Capture the cell that displays the provided text and extract its [X, Y] central coordinate. 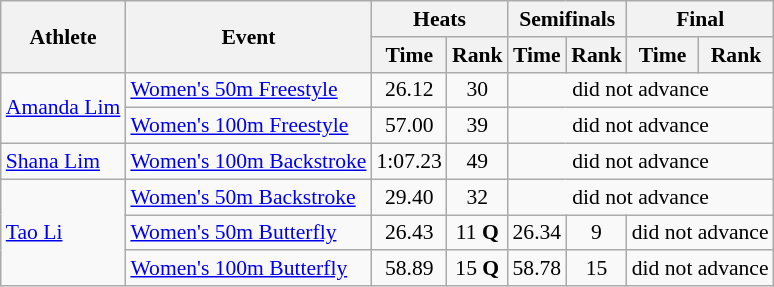
Event [248, 36]
Amanda Lim [64, 108]
Women's 100m Backstroke [248, 162]
Tao Li [64, 232]
Athlete [64, 36]
29.40 [408, 197]
30 [478, 90]
57.00 [408, 126]
Women's 50m Freestyle [248, 90]
15 Q [478, 269]
Final [700, 19]
58.89 [408, 269]
Heats [439, 19]
Women's 100m Freestyle [248, 126]
15 [596, 269]
11 Q [478, 233]
Semifinals [568, 19]
Shana Lim [64, 162]
Women's 50m Butterfly [248, 233]
9 [596, 233]
26.43 [408, 233]
32 [478, 197]
49 [478, 162]
1:07.23 [408, 162]
Women's 50m Backstroke [248, 197]
58.78 [538, 269]
Women's 100m Butterfly [248, 269]
39 [478, 126]
26.34 [538, 233]
26.12 [408, 90]
